Return the (X, Y) coordinate for the center point of the cell that contains the specified text.  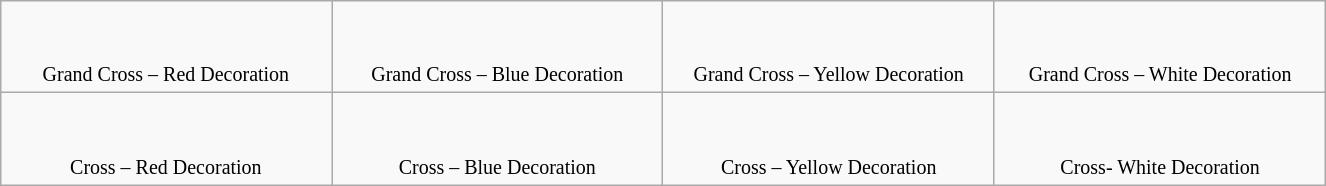
Cross- White Decoration (1160, 139)
Grand Cross – Blue Decoration (498, 47)
Grand Cross – Red Decoration (166, 47)
Grand Cross – Yellow Decoration (828, 47)
Cross – Blue Decoration (498, 139)
Cross – Yellow Decoration (828, 139)
Grand Cross – White Decoration (1160, 47)
Cross – Red Decoration (166, 139)
